From the cell containing the given text, extract its center point as (x, y) coordinate. 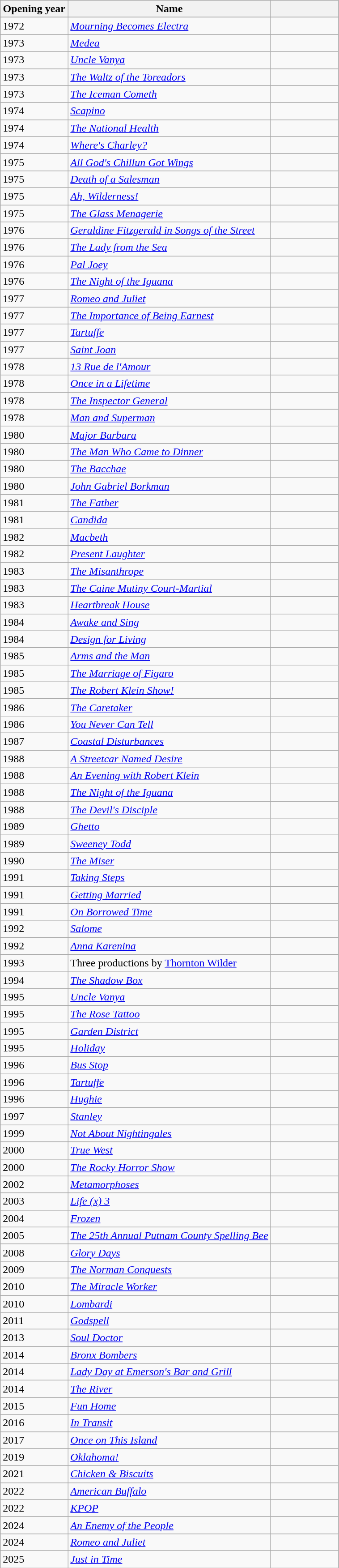
The National Health (169, 128)
2009 (34, 1269)
Stanley (169, 1116)
The Shadow Box (169, 980)
13 Rue de l'Amour (169, 367)
A Streetcar Named Desire (169, 759)
The Bacchae (169, 469)
Major Barbara (169, 435)
The Father (169, 503)
Lombardi (169, 1304)
Ah, Wilderness! (169, 196)
In Transit (169, 1423)
The Norman Conquests (169, 1269)
Once in a Lifetime (169, 384)
Ghetto (169, 827)
On Borrowed Time (169, 912)
Design for Living (169, 639)
Awake and Sing (169, 622)
Just in Time (169, 1559)
Candida (169, 520)
Hughie (169, 1099)
The Caretaker (169, 707)
1987 (34, 741)
Oklahoma! (169, 1457)
The Miser (169, 861)
Bronx Bombers (169, 1355)
2004 (34, 1218)
Soul Doctor (169, 1338)
2008 (34, 1252)
An Enemy of the People (169, 1525)
2003 (34, 1201)
The River (169, 1389)
Lady Day at Emerson's Bar and Grill (169, 1372)
KPOP (169, 1508)
Not About Nightingales (169, 1133)
The Lady from the Sea (169, 248)
The 25th Annual Putnam County Spelling Bee (169, 1235)
2025 (34, 1559)
2002 (34, 1184)
Scapino (169, 111)
Heartbreak House (169, 605)
The Marriage of Figaro (169, 673)
Arms and the Man (169, 656)
Godspell (169, 1321)
All God's Chillun Got Wings (169, 162)
1997 (34, 1116)
Geraldine Fitzgerald in Songs of the Street (169, 231)
Chicken & Biscuits (169, 1474)
You Never Can Tell (169, 724)
Name (169, 9)
Medea (169, 43)
2017 (34, 1440)
Pal Joey (169, 265)
The Devil's Disciple (169, 810)
Where's Charley? (169, 145)
Once on This Island (169, 1440)
Bus Stop (169, 1065)
The Glass Menagerie (169, 214)
Macbeth (169, 537)
Garden District (169, 1031)
Sweeney Todd (169, 844)
Frozen (169, 1218)
Present Laughter (169, 554)
American Buffalo (169, 1491)
The Rocky Horror Show (169, 1167)
2005 (34, 1235)
The Robert Klein Show! (169, 690)
The Man Who Came to Dinner (169, 452)
Anna Karenina (169, 946)
Coastal Disturbances (169, 741)
Saint Joan (169, 350)
Glory Days (169, 1252)
2015 (34, 1406)
Salome (169, 929)
2019 (34, 1457)
Three productions by Thornton Wilder (169, 963)
Getting Married (169, 895)
The Rose Tattoo (169, 1014)
2016 (34, 1423)
Metamorphoses (169, 1184)
2021 (34, 1474)
The Caine Mutiny Court-Martial (169, 588)
Taking Steps (169, 878)
1990 (34, 861)
Life (x) 3 (169, 1201)
Death of a Salesman (169, 179)
The Inspector General (169, 401)
True West (169, 1150)
2013 (34, 1338)
Opening year (34, 9)
Holiday (169, 1048)
The Miracle Worker (169, 1286)
An Evening with Robert Klein (169, 776)
1993 (34, 963)
1972 (34, 26)
2011 (34, 1321)
The Misanthrope (169, 571)
1994 (34, 980)
Mourning Becomes Electra (169, 26)
The Importance of Being Earnest (169, 316)
Man and Superman (169, 418)
The Waltz of the Toreadors (169, 77)
Fun Home (169, 1406)
1999 (34, 1133)
John Gabriel Borkman (169, 486)
The Iceman Cometh (169, 94)
